From the cell containing the given text, extract its center point as [x, y] coordinate. 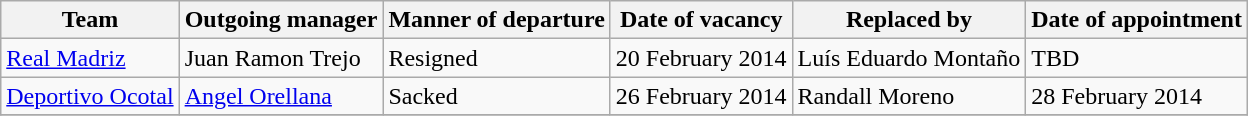
26 February 2014 [701, 96]
Juan Ramon Trejo [281, 58]
Randall Moreno [909, 96]
Outgoing manager [281, 20]
Angel Orellana [281, 96]
Team [90, 20]
Manner of departure [496, 20]
Real Madriz [90, 58]
TBD [1137, 58]
28 February 2014 [1137, 96]
Date of appointment [1137, 20]
Deportivo Ocotal [90, 96]
Resigned [496, 58]
Sacked [496, 96]
Replaced by [909, 20]
Date of vacancy [701, 20]
20 February 2014 [701, 58]
Luís Eduardo Montaño [909, 58]
